Find where the given text appears and provide that cell's center as [x, y] coordinate. 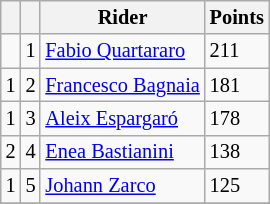
4 [31, 152]
Enea Bastianini [122, 152]
Aleix Espargaró [122, 118]
Points [237, 17]
211 [237, 51]
3 [31, 118]
5 [31, 186]
181 [237, 85]
Rider [122, 17]
138 [237, 152]
Francesco Bagnaia [122, 85]
Fabio Quartararo [122, 51]
125 [237, 186]
Johann Zarco [122, 186]
178 [237, 118]
